From the cell containing the given text, extract its center point as [X, Y] coordinate. 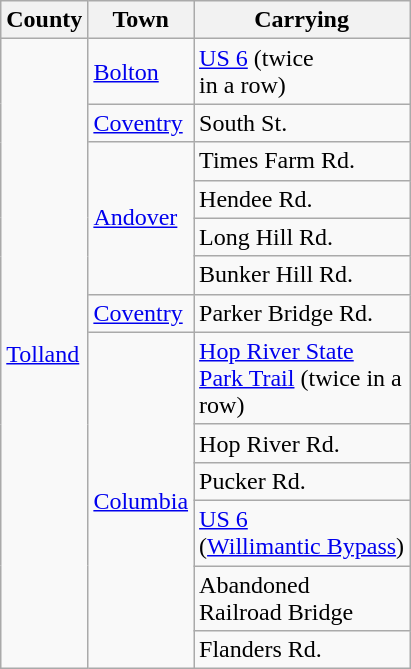
US 6 (twicein a row) [302, 72]
AbandonedRailroad Bridge [302, 598]
South St. [302, 123]
Flanders Rd. [302, 650]
Bunker Hill Rd. [302, 275]
Times Farm Rd. [302, 161]
Carrying [302, 20]
Pucker Rd. [302, 481]
Hop River Rd. [302, 443]
County [44, 20]
Long Hill Rd. [302, 237]
Hendee Rd. [302, 199]
Tolland [44, 354]
Town [141, 20]
Parker Bridge Rd. [302, 313]
Bolton [141, 72]
Columbia [141, 500]
US 6(Willimantic Bypass) [302, 532]
Andover [141, 218]
Hop River StatePark Trail (twice in arow) [302, 378]
